Determine the [X, Y] coordinate at the center of the cell enclosing the given text.  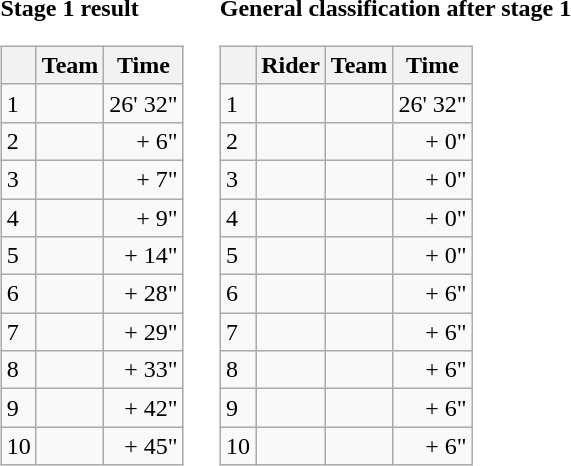
+ 7" [144, 179]
+ 42" [144, 408]
+ 14" [144, 256]
+ 9" [144, 217]
+ 33" [144, 370]
+ 45" [144, 446]
+ 29" [144, 332]
Rider [291, 65]
+ 28" [144, 294]
